From the cell containing the given text, extract its center point as (x, y) coordinate. 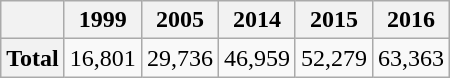
52,279 (334, 58)
2014 (256, 20)
1999 (102, 20)
46,959 (256, 58)
Total (33, 58)
2005 (180, 20)
2016 (412, 20)
2015 (334, 20)
63,363 (412, 58)
29,736 (180, 58)
16,801 (102, 58)
